Search for the cell housing the specified text and yield its (x, y) center coordinate. 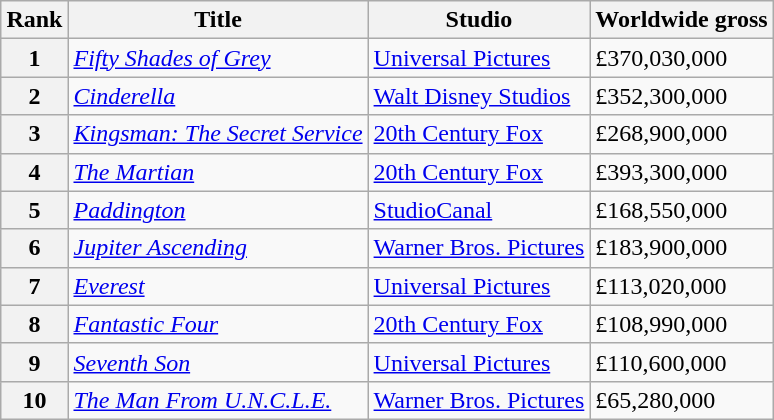
10 (34, 400)
Fifty Shades of Grey (218, 58)
5 (34, 210)
StudioCanal (479, 210)
£268,900,000 (682, 134)
£108,990,000 (682, 324)
Title (218, 20)
6 (34, 248)
1 (34, 58)
Fantastic Four (218, 324)
The Man From U.N.C.L.E. (218, 400)
£168,550,000 (682, 210)
£352,300,000 (682, 96)
Kingsman: The Secret Service (218, 134)
£393,300,000 (682, 172)
Cinderella (218, 96)
2 (34, 96)
£183,900,000 (682, 248)
9 (34, 362)
Walt Disney Studios (479, 96)
Jupiter Ascending (218, 248)
3 (34, 134)
£370,030,000 (682, 58)
Seventh Son (218, 362)
Worldwide gross (682, 20)
7 (34, 286)
8 (34, 324)
The Martian (218, 172)
Studio (479, 20)
£110,600,000 (682, 362)
Rank (34, 20)
£113,020,000 (682, 286)
Everest (218, 286)
£65,280,000 (682, 400)
Paddington (218, 210)
4 (34, 172)
